From the cell containing the given text, extract its center point as [x, y] coordinate. 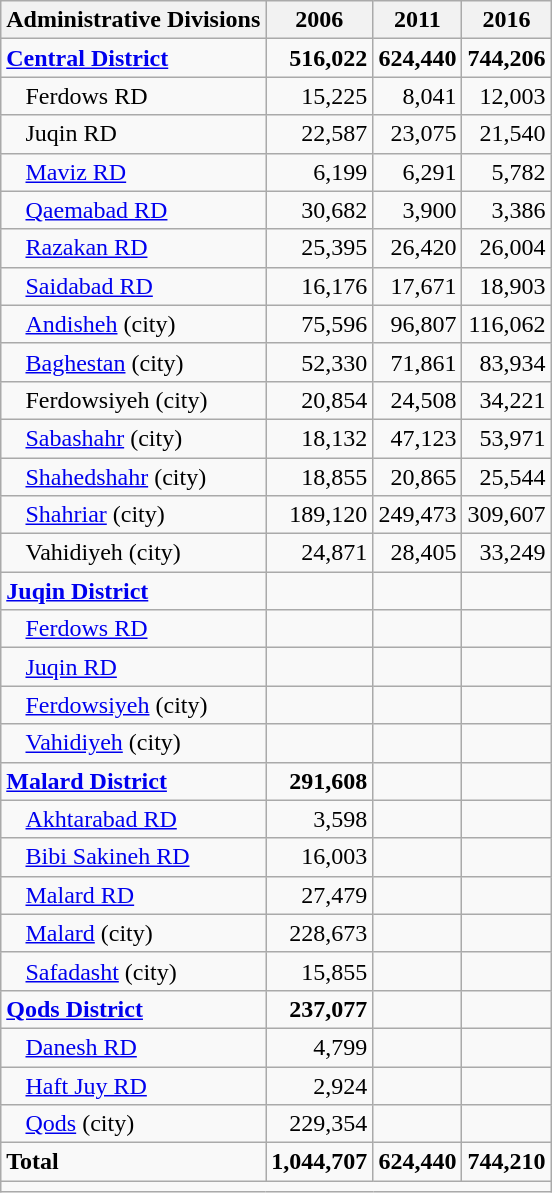
Total [134, 1162]
249,473 [418, 515]
2006 [320, 20]
Saidabad RD [134, 286]
116,062 [506, 324]
Sabashahr (city) [134, 438]
6,291 [418, 172]
291,608 [320, 781]
20,865 [418, 477]
Juqin District [134, 591]
3,900 [418, 210]
18,855 [320, 477]
4,799 [320, 1047]
12,003 [506, 96]
Qods (city) [134, 1124]
Central District [134, 58]
Baghestan (city) [134, 362]
26,420 [418, 248]
53,971 [506, 438]
24,508 [418, 400]
3,598 [320, 819]
Shahedshahr (city) [134, 477]
228,673 [320, 933]
2016 [506, 20]
Bibi Sakineh RD [134, 857]
Andisheh (city) [134, 324]
189,120 [320, 515]
15,855 [320, 971]
3,386 [506, 210]
25,544 [506, 477]
75,596 [320, 324]
8,041 [418, 96]
229,354 [320, 1124]
Shahriar (city) [134, 515]
Danesh RD [134, 1047]
2,924 [320, 1085]
71,861 [418, 362]
23,075 [418, 134]
83,934 [506, 362]
28,405 [418, 553]
20,854 [320, 400]
24,871 [320, 553]
Qods District [134, 1009]
17,671 [418, 286]
Malard District [134, 781]
33,249 [506, 553]
25,395 [320, 248]
516,022 [320, 58]
Malard (city) [134, 933]
Maviz RD [134, 172]
Safadasht (city) [134, 971]
16,176 [320, 286]
18,132 [320, 438]
Qaemabad RD [134, 210]
16,003 [320, 857]
237,077 [320, 1009]
Razakan RD [134, 248]
744,210 [506, 1162]
22,587 [320, 134]
Akhtarabad RD [134, 819]
96,807 [418, 324]
Administrative Divisions [134, 20]
18,903 [506, 286]
6,199 [320, 172]
309,607 [506, 515]
21,540 [506, 134]
26,004 [506, 248]
52,330 [320, 362]
5,782 [506, 172]
Malard RD [134, 895]
27,479 [320, 895]
1,044,707 [320, 1162]
34,221 [506, 400]
2011 [418, 20]
15,225 [320, 96]
47,123 [418, 438]
30,682 [320, 210]
Haft Juy RD [134, 1085]
744,206 [506, 58]
